Output the [X, Y] coordinate of the center of the cell containing the given text.  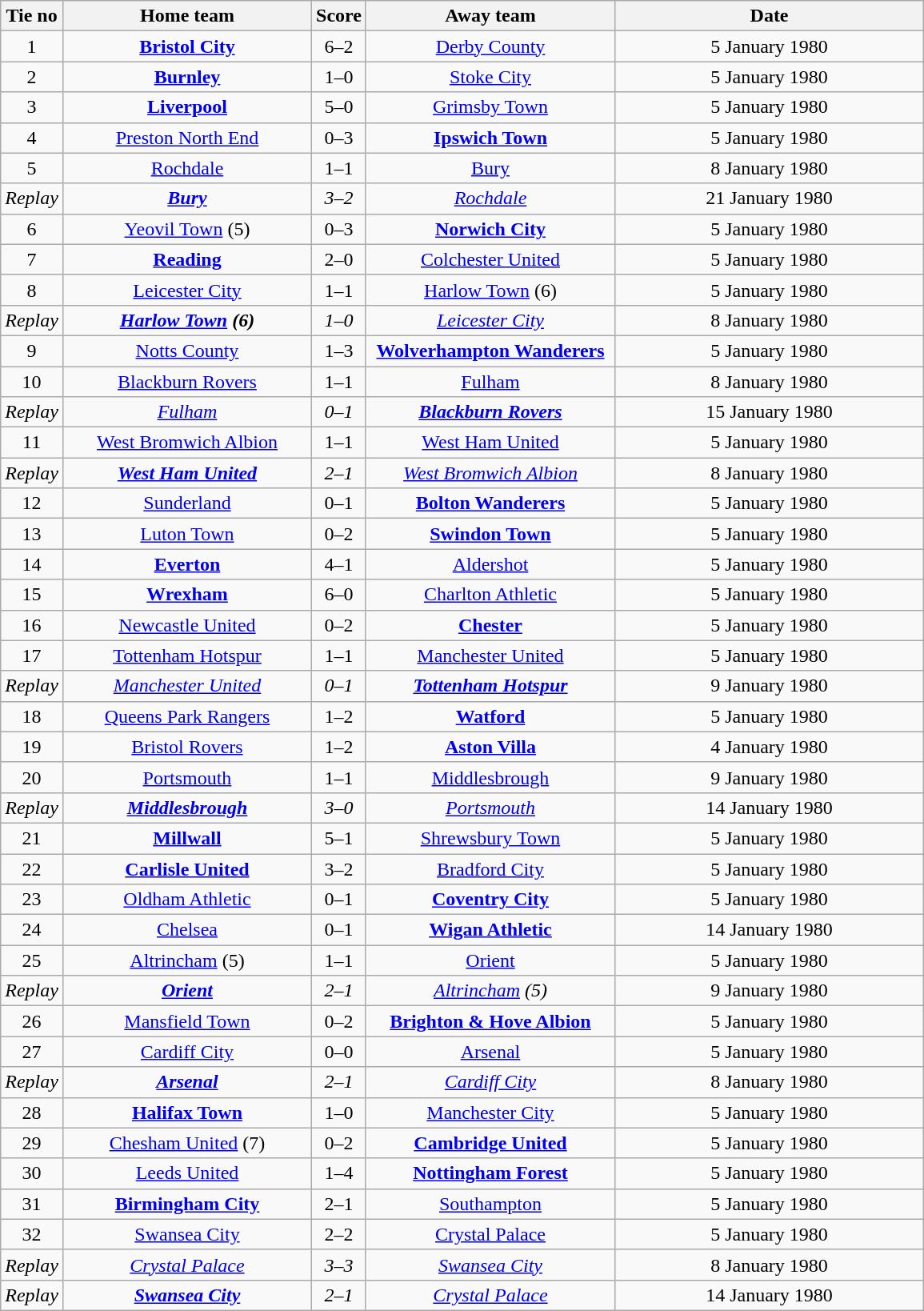
19 [32, 747]
Notts County [187, 351]
6 [32, 229]
4–1 [339, 564]
Derby County [490, 46]
Chelsea [187, 930]
Birmingham City [187, 1204]
Away team [490, 16]
21 [32, 838]
Halifax Town [187, 1113]
18 [32, 716]
23 [32, 900]
13 [32, 534]
Swindon Town [490, 534]
Norwich City [490, 229]
0–0 [339, 1052]
3–0 [339, 808]
6–2 [339, 46]
2 [32, 77]
Bristol Rovers [187, 747]
Cambridge United [490, 1143]
Leeds United [187, 1173]
Aston Villa [490, 747]
Stoke City [490, 77]
Tie no [32, 16]
Bristol City [187, 46]
Manchester City [490, 1113]
5 [32, 168]
Aldershot [490, 564]
15 [32, 595]
Grimsby Town [490, 107]
Bradford City [490, 868]
1 [32, 46]
Chester [490, 625]
21 January 1980 [770, 198]
Bolton Wanderers [490, 503]
5–0 [339, 107]
Colchester United [490, 259]
Yeovil Town (5) [187, 229]
12 [32, 503]
Charlton Athletic [490, 595]
Southampton [490, 1204]
Newcastle United [187, 625]
31 [32, 1204]
Ipswich Town [490, 138]
Oldham Athletic [187, 900]
14 [32, 564]
9 [32, 351]
25 [32, 960]
24 [32, 930]
11 [32, 443]
2–2 [339, 1234]
6–0 [339, 595]
32 [32, 1234]
15 January 1980 [770, 412]
Sunderland [187, 503]
Watford [490, 716]
29 [32, 1143]
26 [32, 1021]
Nottingham Forest [490, 1173]
22 [32, 868]
28 [32, 1113]
Reading [187, 259]
Preston North End [187, 138]
16 [32, 625]
Luton Town [187, 534]
17 [32, 655]
Carlisle United [187, 868]
Brighton & Hove Albion [490, 1021]
Wigan Athletic [490, 930]
2–0 [339, 259]
Date [770, 16]
Wolverhampton Wanderers [490, 351]
Everton [187, 564]
7 [32, 259]
Chesham United (7) [187, 1143]
20 [32, 777]
Queens Park Rangers [187, 716]
Home team [187, 16]
3–3 [339, 1265]
30 [32, 1173]
1–4 [339, 1173]
Score [339, 16]
5–1 [339, 838]
Coventry City [490, 900]
Liverpool [187, 107]
3 [32, 107]
4 January 1980 [770, 747]
27 [32, 1052]
Mansfield Town [187, 1021]
1–3 [339, 351]
Wrexham [187, 595]
10 [32, 382]
Shrewsbury Town [490, 838]
8 [32, 290]
Burnley [187, 77]
Millwall [187, 838]
4 [32, 138]
